From the cell containing the given text, extract its center point as [X, Y] coordinate. 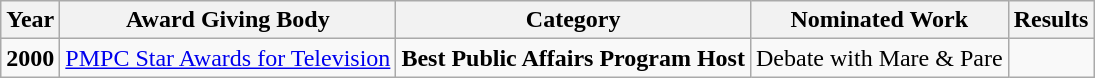
Nominated Work [879, 20]
2000 [30, 58]
Category [574, 20]
Best Public Affairs Program Host [574, 58]
Results [1051, 20]
Year [30, 20]
PMPC Star Awards for Television [228, 58]
Debate with Mare & Pare [879, 58]
Award Giving Body [228, 20]
